Detect which cell encompasses the target text, then output its (x, y) center coordinate. 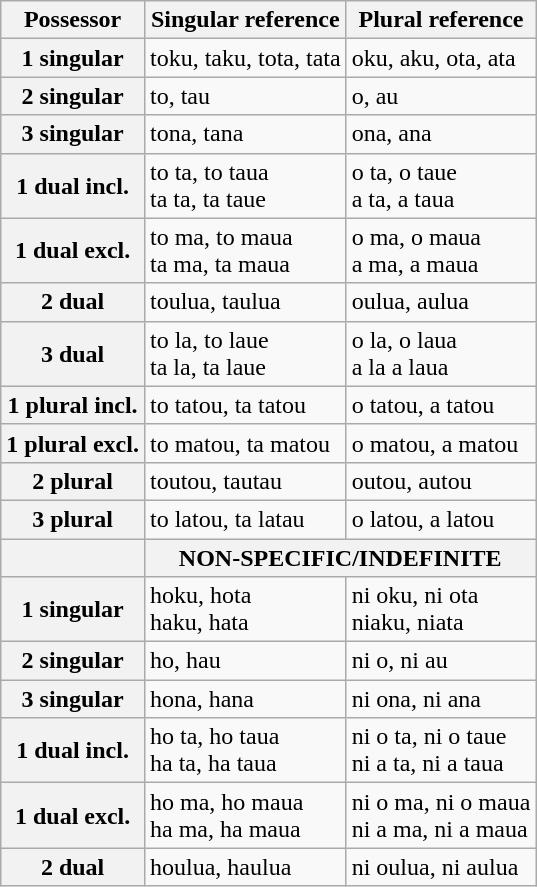
1 plural incl. (73, 405)
ni o, ni au (441, 661)
1 plural excl. (73, 443)
oulua, aulua (441, 302)
to latou, ta latau (245, 519)
toulua, taulua (245, 302)
o ma, o mauaa ma, a maua (441, 250)
ho ta, ho tauaha ta, ha taua (245, 750)
ona, ana (441, 134)
ni ona, ni ana (441, 699)
toutou, tautau (245, 481)
o matou, a matou (441, 443)
o latou, a latou (441, 519)
hoku, hotahaku, hata (245, 610)
ni o ma, ni o mauani a ma, ni a maua (441, 816)
o tatou, a tatou (441, 405)
to, tau (245, 96)
hona, hana (245, 699)
o, au (441, 96)
tona, tana (245, 134)
ho ma, ho mauaha ma, ha maua (245, 816)
o la, o lauaa la a laua (441, 354)
ni o ta, ni o taueni a ta, ni a taua (441, 750)
NON-SPECIFIC/INDEFINITE (340, 557)
ni oku, ni otaniaku, niata (441, 610)
3 plural (73, 519)
ni oulua, ni aulua (441, 867)
to ma, to mauata ma, ta maua (245, 250)
toku, taku, tota, tata (245, 58)
Possessor (73, 20)
houlua, haulua (245, 867)
2 plural (73, 481)
outou, autou (441, 481)
to matou, ta matou (245, 443)
3 dual (73, 354)
Singular reference (245, 20)
oku, aku, ota, ata (441, 58)
to ta, to tauata ta, ta taue (245, 186)
to tatou, ta tatou (245, 405)
ho, hau (245, 661)
Plural reference (441, 20)
o ta, o tauea ta, a taua (441, 186)
to la, to laueta la, ta laue (245, 354)
